Return the [x, y] coordinate for the center point of the cell that contains the specified text.  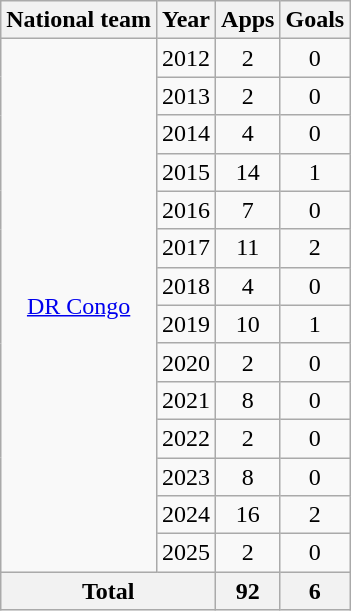
Year [186, 20]
11 [248, 248]
2012 [186, 58]
2024 [186, 515]
2018 [186, 286]
16 [248, 515]
2019 [186, 324]
2013 [186, 96]
6 [315, 591]
14 [248, 172]
2017 [186, 248]
10 [248, 324]
2014 [186, 134]
2023 [186, 477]
2021 [186, 400]
2016 [186, 210]
2025 [186, 553]
2022 [186, 438]
National team [79, 20]
Goals [315, 20]
Total [108, 591]
2015 [186, 172]
DR Congo [79, 306]
Apps [248, 20]
2020 [186, 362]
92 [248, 591]
7 [248, 210]
